Capture the cell that displays the provided text and extract its (x, y) central coordinate. 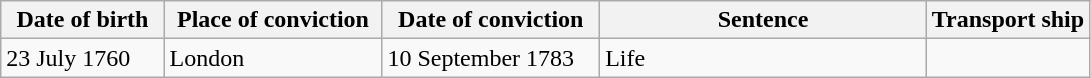
London (273, 58)
Date of birth (82, 20)
Date of conviction (491, 20)
Sentence (764, 20)
23 July 1760 (82, 58)
10 September 1783 (491, 58)
Place of conviction (273, 20)
Life (764, 58)
Transport ship (1008, 20)
